Pinpoint the cell where the given text exists, returning its [X, Y] midpoint coordinate. 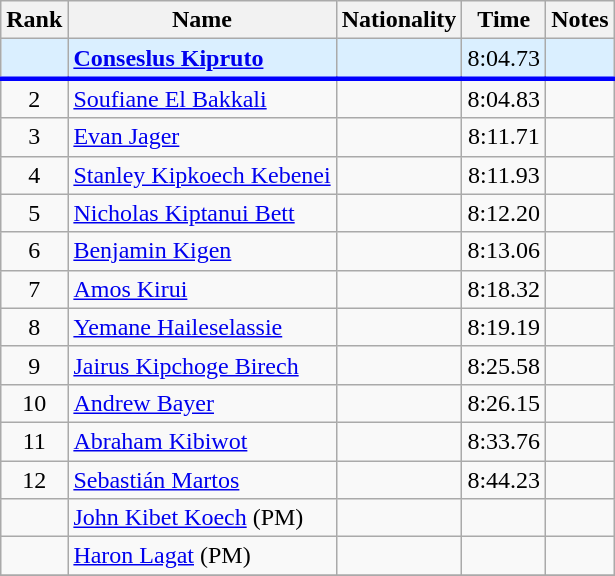
Jairus Kipchoge Birech [202, 365]
Rank [34, 20]
8:04.83 [504, 98]
8 [34, 327]
6 [34, 251]
9 [34, 365]
7 [34, 289]
2 [34, 98]
Notes [580, 20]
8:19.19 [504, 327]
Conseslus Kipruto [202, 59]
8:12.20 [504, 213]
Haron Lagat (PM) [202, 556]
11 [34, 441]
Yemane Haileselassie [202, 327]
8:13.06 [504, 251]
Name [202, 20]
8:25.58 [504, 365]
8:44.23 [504, 479]
3 [34, 137]
8:26.15 [504, 403]
Time [504, 20]
Nicholas Kiptanui Bett [202, 213]
Soufiane El Bakkali [202, 98]
Nationality [399, 20]
Abraham Kibiwot [202, 441]
Stanley Kipkoech Kebenei [202, 175]
12 [34, 479]
Evan Jager [202, 137]
8:33.76 [504, 441]
8:11.71 [504, 137]
10 [34, 403]
4 [34, 175]
8:04.73 [504, 59]
John Kibet Koech (PM) [202, 518]
Sebastián Martos [202, 479]
5 [34, 213]
8:11.93 [504, 175]
8:18.32 [504, 289]
Benjamin Kigen [202, 251]
Andrew Bayer [202, 403]
Amos Kirui [202, 289]
